Capture the cell that displays the provided text and extract its [x, y] central coordinate. 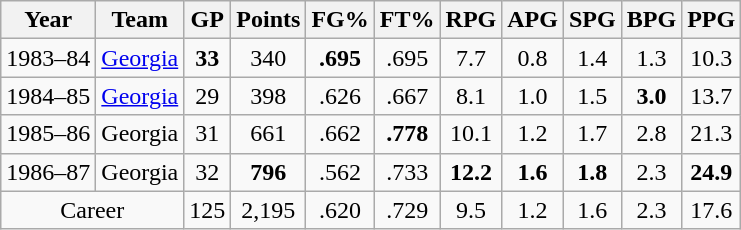
Points [268, 20]
31 [208, 134]
13.7 [712, 96]
0.8 [533, 58]
29 [208, 96]
125 [208, 210]
Career [92, 210]
Team [140, 20]
10.3 [712, 58]
.778 [407, 134]
FG% [340, 20]
33 [208, 58]
398 [268, 96]
661 [268, 134]
2.8 [651, 134]
1.0 [533, 96]
1.4 [592, 58]
1984–85 [48, 96]
17.6 [712, 210]
1.5 [592, 96]
3.0 [651, 96]
.626 [340, 96]
8.1 [471, 96]
1985–86 [48, 134]
FT% [407, 20]
GP [208, 20]
.562 [340, 172]
APG [533, 20]
.733 [407, 172]
32 [208, 172]
340 [268, 58]
.729 [407, 210]
1.7 [592, 134]
.662 [340, 134]
1986–87 [48, 172]
.620 [340, 210]
12.2 [471, 172]
10.1 [471, 134]
24.9 [712, 172]
1.3 [651, 58]
1.8 [592, 172]
SPG [592, 20]
BPG [651, 20]
2,195 [268, 210]
.667 [407, 96]
7.7 [471, 58]
Year [48, 20]
1983–84 [48, 58]
21.3 [712, 134]
RPG [471, 20]
796 [268, 172]
9.5 [471, 210]
PPG [712, 20]
